For the text-containing cell, return its midpoint in [X, Y] coordinate format. 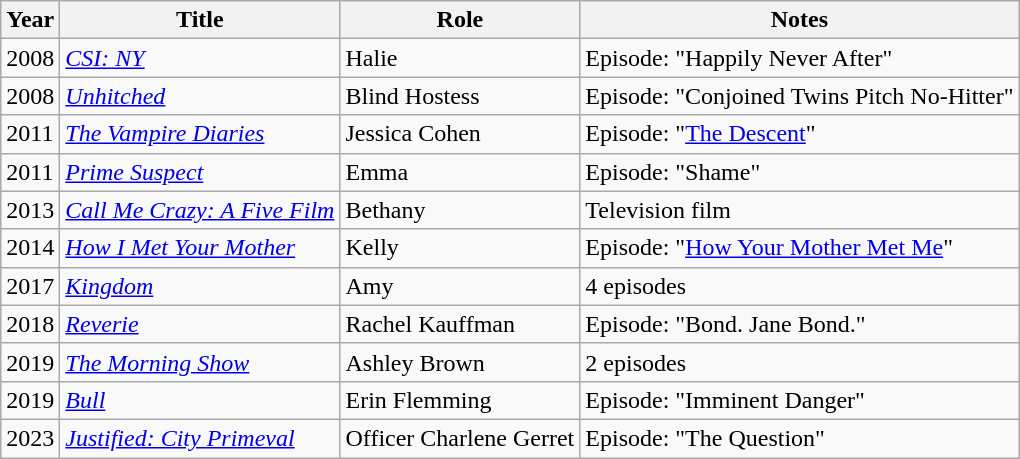
Episode: "The Question" [800, 438]
Erin Flemming [460, 400]
Officer Charlene Gerret [460, 438]
Halie [460, 58]
Unhitched [200, 96]
Title [200, 20]
Prime Suspect [200, 172]
The Vampire Diaries [200, 134]
Reverie [200, 324]
Episode: "Bond. Jane Bond." [800, 324]
Television film [800, 210]
2017 [30, 286]
2 episodes [800, 362]
Role [460, 20]
Episode: "How Your Mother Met Me" [800, 248]
Blind Hostess [460, 96]
Notes [800, 20]
4 episodes [800, 286]
Kingdom [200, 286]
Rachel Kauffman [460, 324]
Year [30, 20]
Kelly [460, 248]
2018 [30, 324]
2014 [30, 248]
Amy [460, 286]
Episode: "The Descent" [800, 134]
Episode: "Happily Never After" [800, 58]
Emma [460, 172]
Ashley Brown [460, 362]
Bull [200, 400]
The Morning Show [200, 362]
2023 [30, 438]
Bethany [460, 210]
How I Met Your Mother [200, 248]
CSI: NY [200, 58]
Episode: "Shame" [800, 172]
Episode: "Conjoined Twins Pitch No-Hitter" [800, 96]
Episode: "Imminent Danger" [800, 400]
Justified: City Primeval [200, 438]
Call Me Crazy: A Five Film [200, 210]
Jessica Cohen [460, 134]
2013 [30, 210]
